Identify which cell holds the provided text, then report its [x, y] central coordinate. 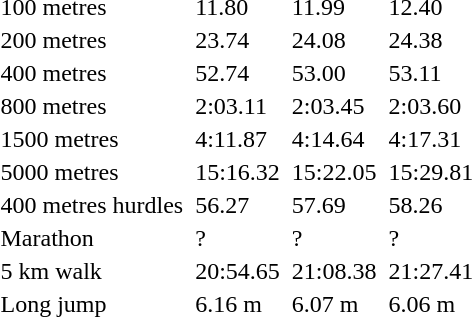
21:08.38 [334, 271]
4:14.64 [334, 139]
2:03.45 [334, 106]
56.27 [238, 205]
15:16.32 [238, 172]
24.08 [334, 40]
2:03.11 [238, 106]
20:54.65 [238, 271]
23.74 [238, 40]
15:22.05 [334, 172]
53.00 [334, 73]
52.74 [238, 73]
4:11.87 [238, 139]
57.69 [334, 205]
